Locate the cell with the specified text and output its (x, y) center coordinate. 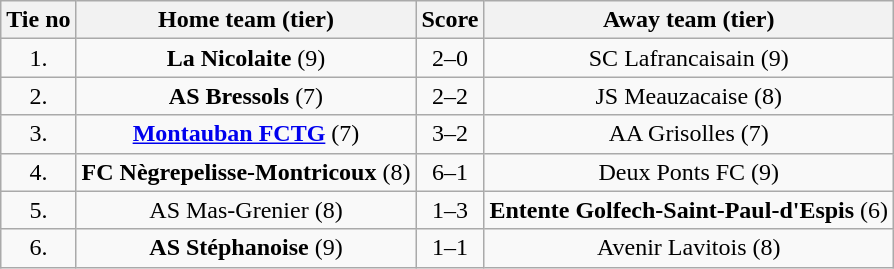
3–2 (450, 134)
JS Meauzacaise (8) (689, 96)
6. (38, 248)
5. (38, 210)
4. (38, 172)
Entente Golfech-Saint-Paul-d'Espis (6) (689, 210)
AS Stéphanoise (9) (246, 248)
1–3 (450, 210)
La Nicolaite (9) (246, 58)
Away team (tier) (689, 20)
2–2 (450, 96)
AA Grisolles (7) (689, 134)
AS Mas-Grenier (8) (246, 210)
1–1 (450, 248)
1. (38, 58)
FC Nègrepelisse-Montricoux (8) (246, 172)
3. (38, 134)
SC Lafrancaisain (9) (689, 58)
Home team (tier) (246, 20)
Tie no (38, 20)
Score (450, 20)
2. (38, 96)
2–0 (450, 58)
AS Bressols (7) (246, 96)
Avenir Lavitois (8) (689, 248)
Montauban FCTG (7) (246, 134)
Deux Ponts FC (9) (689, 172)
6–1 (450, 172)
